Detect which cell encompasses the target text, then output its [x, y] center coordinate. 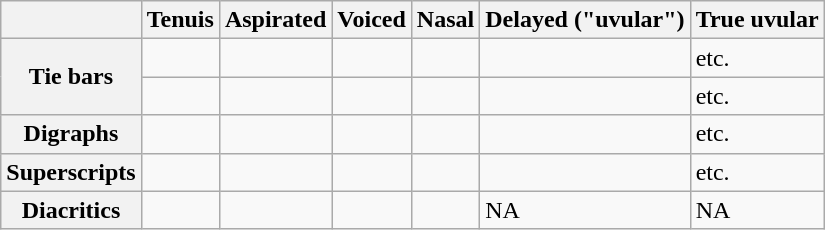
Voiced [372, 20]
Aspirated [275, 20]
Delayed ("uvular") [585, 20]
Diacritics [71, 210]
Digraphs [71, 134]
Tie bars [71, 77]
True uvular [757, 20]
Tenuis [180, 20]
Nasal [445, 20]
Superscripts [71, 172]
